Scan for the cell matching the given text and deliver its [x, y] coordinate at center. 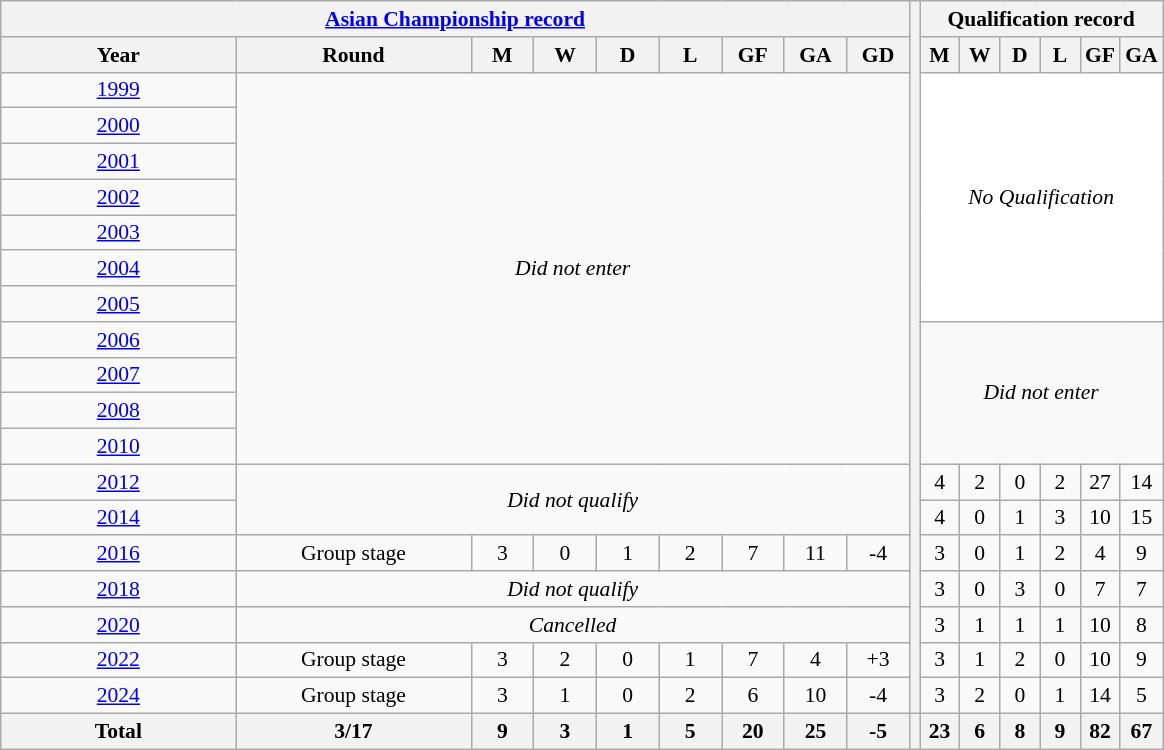
2024 [118, 696]
Qualification record [1042, 19]
82 [1100, 732]
+3 [878, 660]
Total [118, 732]
2000 [118, 126]
2002 [118, 197]
1999 [118, 90]
Year [118, 55]
2016 [118, 554]
2003 [118, 233]
2008 [118, 411]
25 [816, 732]
11 [816, 554]
27 [1100, 482]
Asian Championship record [456, 19]
2007 [118, 375]
GD [878, 55]
2006 [118, 340]
20 [754, 732]
67 [1142, 732]
23 [940, 732]
2004 [118, 269]
Round [354, 55]
15 [1142, 518]
2014 [118, 518]
2012 [118, 482]
3/17 [354, 732]
2010 [118, 447]
2022 [118, 660]
-5 [878, 732]
Cancelled [573, 625]
No Qualification [1042, 196]
2018 [118, 589]
2005 [118, 304]
2001 [118, 162]
2020 [118, 625]
